From the cell containing the given text, extract its center point as (x, y) coordinate. 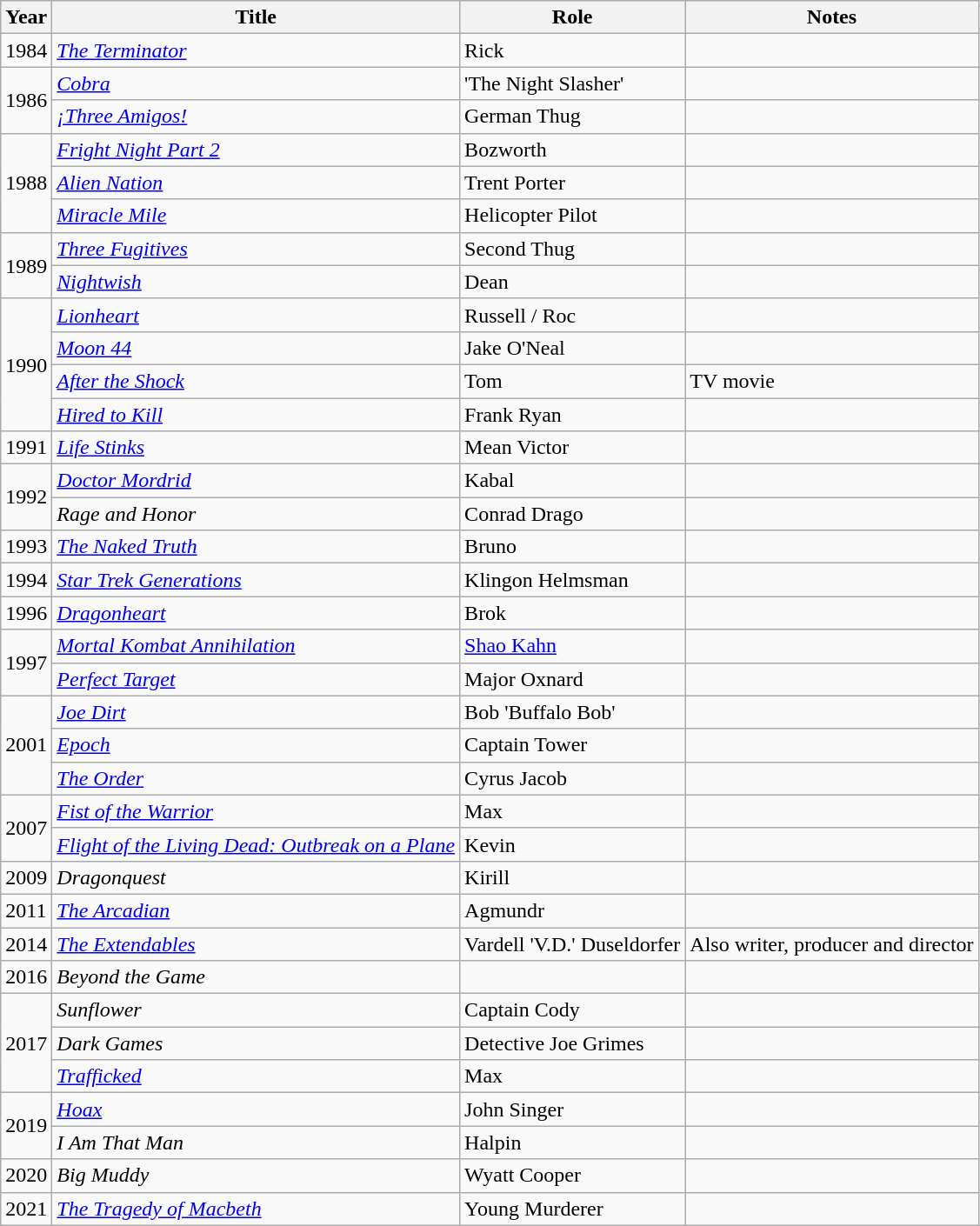
Miracle Mile (256, 216)
Captain Cody (572, 1010)
1989 (26, 265)
2011 (26, 910)
Perfect Target (256, 679)
Vardell 'V.D.' Duseldorfer (572, 943)
Kevin (572, 844)
Tom (572, 381)
Bob 'Buffalo Bob' (572, 712)
1992 (26, 497)
Hoax (256, 1109)
Mortal Kombat Annihilation (256, 646)
After the Shock (256, 381)
Fright Night Part 2 (256, 150)
Russell / Roc (572, 315)
'The Night Slasher' (572, 83)
I Am That Man (256, 1143)
1990 (26, 364)
Mean Victor (572, 448)
Cobra (256, 83)
Dean (572, 282)
1996 (26, 613)
Title (256, 17)
German Thug (572, 117)
The Extendables (256, 943)
2001 (26, 745)
2019 (26, 1126)
Beyond the Game (256, 977)
Doctor Mordrid (256, 481)
The Arcadian (256, 910)
Three Fugitives (256, 249)
Sunflower (256, 1010)
Shao Kahn (572, 646)
Halpin (572, 1143)
Young Murderer (572, 1209)
Joe Dirt (256, 712)
The Order (256, 778)
Jake O'Neal (572, 348)
Dark Games (256, 1043)
2021 (26, 1209)
2017 (26, 1043)
Alien Nation (256, 183)
2007 (26, 828)
Klingon Helmsman (572, 580)
Fist of the Warrior (256, 811)
Also writer, producer and director (831, 943)
Agmundr (572, 910)
Hired to Kill (256, 415)
1986 (26, 100)
Epoch (256, 745)
Trent Porter (572, 183)
Second Thug (572, 249)
Star Trek Generations (256, 580)
Flight of the Living Dead: Outbreak on a Plane (256, 844)
Detective Joe Grimes (572, 1043)
2009 (26, 877)
The Terminator (256, 50)
Rick (572, 50)
The Tragedy of Macbeth (256, 1209)
1988 (26, 183)
Nightwish (256, 282)
Major Oxnard (572, 679)
2016 (26, 977)
Cyrus Jacob (572, 778)
TV movie (831, 381)
Trafficked (256, 1076)
Wyatt Cooper (572, 1176)
2020 (26, 1176)
John Singer (572, 1109)
Big Muddy (256, 1176)
Kabal (572, 481)
¡Three Amigos! (256, 117)
2014 (26, 943)
Kirill (572, 877)
1997 (26, 663)
1993 (26, 547)
Brok (572, 613)
Life Stinks (256, 448)
Captain Tower (572, 745)
Year (26, 17)
Helicopter Pilot (572, 216)
Lionheart (256, 315)
Notes (831, 17)
1994 (26, 580)
Role (572, 17)
Dragonquest (256, 877)
Rage and Honor (256, 514)
1991 (26, 448)
Conrad Drago (572, 514)
Bruno (572, 547)
The Naked Truth (256, 547)
Dragonheart (256, 613)
1984 (26, 50)
Frank Ryan (572, 415)
Bozworth (572, 150)
Moon 44 (256, 348)
